Provide the [x, y] coordinate of the cell's center where the given text is located.  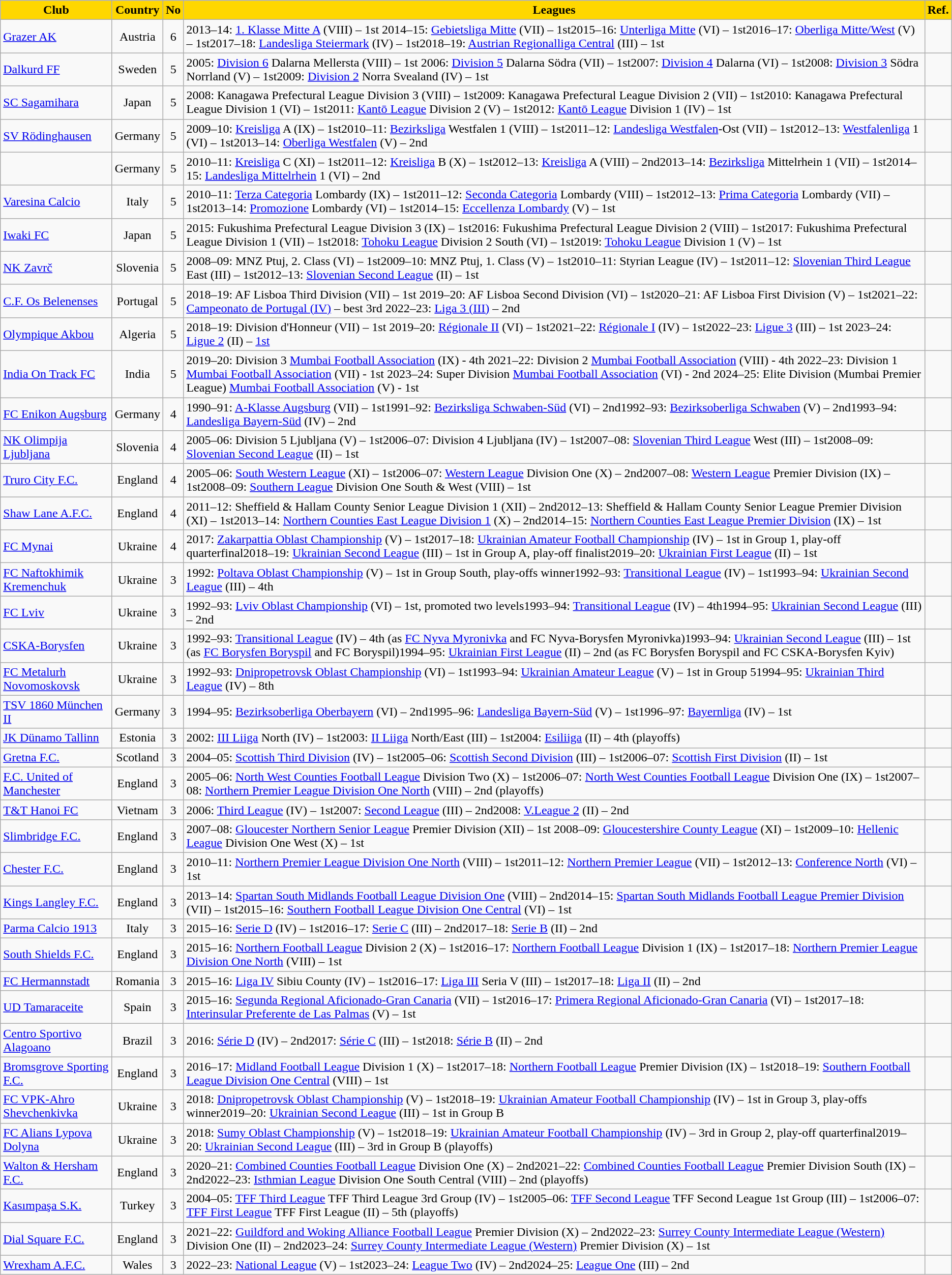
CSKA-Borysfen [56, 646]
Centro Sportivo Alagoano [56, 1041]
Kasımpaşa S.K. [56, 1205]
FC Lviv [56, 612]
2002: III Liiga North (IV) – 1st2003: II Liiga North/East (III) – 1st2004: Esiliiga (II) – 4th (playoffs) [554, 738]
UD Tamaraceite [56, 1007]
Romania [137, 981]
2004–05: Scottish Third Division (IV) – 1st2005–06: Scottish Second Division (III) – 1st2006–07: Scottish First Division (II) – 1st [554, 757]
FC Mynai [56, 546]
NK Olimpija Ljubljana [56, 448]
Grazer AK [56, 37]
India [137, 374]
South Shields F.C. [56, 955]
Country [137, 10]
Club [56, 10]
Brazil [137, 1041]
F.C. United of Manchester [56, 783]
Spain [137, 1007]
SV Rödinghausen [56, 135]
Varesina Calcio [56, 201]
Truro City F.C. [56, 480]
FC Enikon Augsburg [56, 414]
FC Metalurh Novomoskovsk [56, 678]
Scotland [137, 757]
Walton & Hersham F.C. [56, 1173]
Iwaki FC [56, 235]
FC Hermannstadt [56, 981]
FC Alians Lypova Dolyna [56, 1139]
Kings Langley F.C. [56, 902]
Wales [137, 1265]
Bromsgrove Sporting F.C. [56, 1073]
2015–16: Serie D (IV) – 1st2016–17: Serie C (III) – 2nd2017–18: Serie B (II) – 2nd [554, 929]
2010–11: Northern Premier League Division One North (VIII) – 1st2011–12: Northern Premier League (VII) – 1st2012–13: Conference North (VI) – 1st [554, 869]
Turkey [137, 1205]
Leagues [554, 10]
FC Naftokhimik Kremenchuk [56, 580]
Olympique Akbou [56, 334]
SC Sagamihara [56, 103]
2016: Série D (IV) – 2nd2017: Série C (III) – 1st2018: Série B (II) – 2nd [554, 1041]
Dial Square F.C. [56, 1239]
Shaw Lane A.F.C. [56, 514]
Vietnam [137, 810]
1992–93: Lviv Oblast Championship (VI) – 1st, promoted two levels1993–94: Transitional League (IV) – 4th1994–95: Ukrainian Second League (III) – 2nd [554, 612]
Gretna F.C. [56, 757]
Parma Calcio 1913 [56, 929]
Algeria [137, 334]
T&T Hanoi FC [56, 810]
Sweden [137, 69]
C.F. Os Belenenses [56, 301]
Portugal [137, 301]
2022–23: National League (V) – 1st2023–24: League Two (IV) – 2nd2024–25: League One (III) – 2nd [554, 1265]
TSV 1860 München II [56, 712]
India On Track FC [56, 374]
No [173, 10]
Estonia [137, 738]
FC VPK-Ahro Shevchenkivka [56, 1107]
1994–95: Bezirksoberliga Oberbayern (VI) – 2nd1995–96: Landesliga Bayern-Süd (V) – 1st1996–97: Bayernliga (IV) – 1st [554, 712]
Austria [137, 37]
Dalkurd FF [56, 69]
Ref. [938, 10]
JK Dünamo Tallinn [56, 738]
Chester F.C. [56, 869]
2006: Third League (IV) – 1st2007: Second League (III) – 2nd2008: V.League 2 (II) – 2nd [554, 810]
Wrexham A.F.C. [56, 1265]
NK Zavrč [56, 268]
Slimbridge F.C. [56, 836]
6 [173, 37]
2015–16: Liga IV Sibiu County (IV) – 1st2016–17: Liga III Seria V (III) – 1st2017–18: Liga II (II) – 2nd [554, 981]
